Find where the given text appears and provide that cell's center as (X, Y) coordinate. 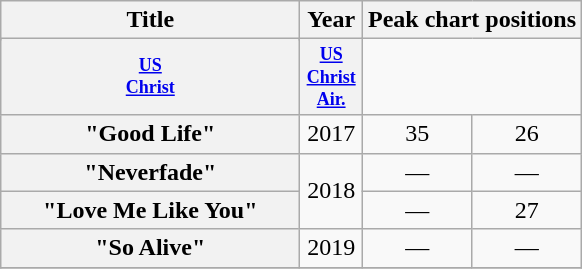
2018 (332, 191)
"Good Life" (150, 134)
USChrist Air. (332, 77)
Peak chart positions (472, 20)
26 (527, 134)
27 (527, 210)
Year (332, 20)
"Neverfade" (150, 172)
35 (417, 134)
"So Alive" (150, 248)
Title (150, 20)
2017 (332, 134)
2019 (332, 248)
USChrist (150, 77)
"Love Me Like You" (150, 210)
